Identify which cell holds the provided text, then report its [X, Y] central coordinate. 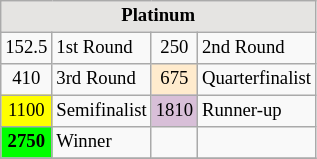
152.5 [26, 48]
250 [174, 48]
1810 [174, 112]
Platinum [158, 16]
Quarterfinalist [257, 80]
Winner [102, 142]
Semifinalist [102, 112]
1100 [26, 112]
410 [26, 80]
2750 [26, 142]
Runner-up [257, 112]
2nd Round [257, 48]
675 [174, 80]
1st Round [102, 48]
3rd Round [102, 80]
